Locate the cell with the specified text and output its (X, Y) center coordinate. 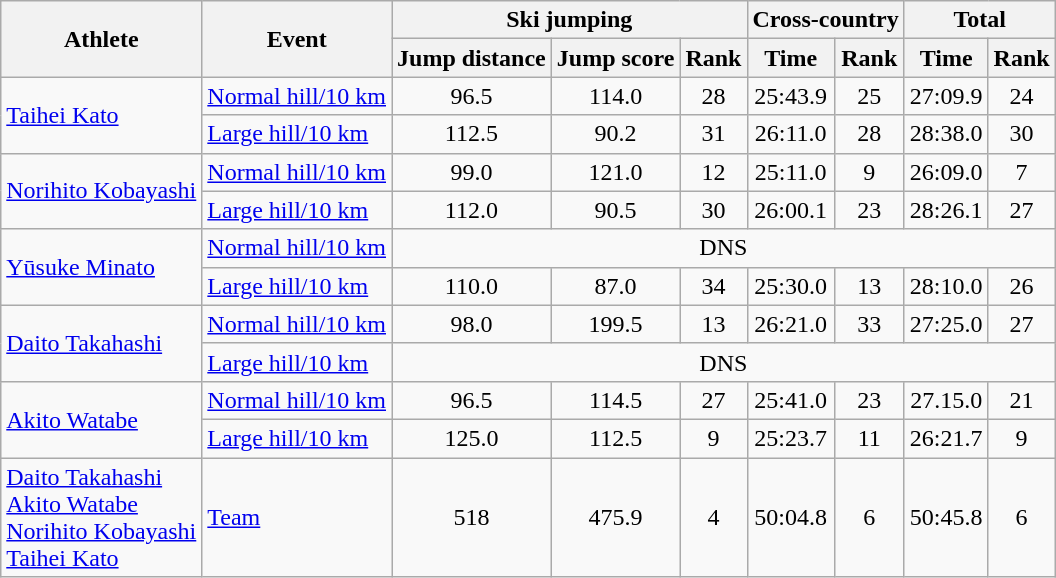
Team (297, 518)
27.15.0 (946, 400)
Daito TakahashiAkito WatabeNorihito KobayashiTaihei Kato (102, 518)
34 (714, 286)
Taihei Kato (102, 115)
Event (297, 39)
125.0 (472, 438)
28:26.1 (946, 210)
Daito Takahashi (102, 343)
25:11.0 (790, 172)
26:09.0 (946, 172)
25:23.7 (790, 438)
25:43.9 (790, 96)
28:38.0 (946, 134)
11 (869, 438)
112.0 (472, 210)
Athlete (102, 39)
110.0 (472, 286)
475.9 (616, 518)
90.5 (616, 210)
Cross-country (826, 20)
26:11.0 (790, 134)
Norihito Kobayashi (102, 191)
25:41.0 (790, 400)
98.0 (472, 324)
27:25.0 (946, 324)
114.0 (616, 96)
24 (1022, 96)
121.0 (616, 172)
Ski jumping (570, 20)
Total (980, 20)
28:10.0 (946, 286)
Jump score (616, 58)
12 (714, 172)
25:30.0 (790, 286)
25 (869, 96)
26:21.0 (790, 324)
27:09.9 (946, 96)
50:04.8 (790, 518)
87.0 (616, 286)
90.2 (616, 134)
Jump distance (472, 58)
114.5 (616, 400)
31 (714, 134)
7 (1022, 172)
99.0 (472, 172)
50:45.8 (946, 518)
199.5 (616, 324)
4 (714, 518)
Akito Watabe (102, 419)
26:00.1 (790, 210)
33 (869, 324)
518 (472, 518)
Yūsuke Minato (102, 267)
26:21.7 (946, 438)
26 (1022, 286)
21 (1022, 400)
